Determine the [x, y] coordinate at the center of the cell enclosing the given text.  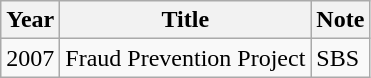
2007 [30, 58]
Note [340, 20]
Title [186, 20]
Year [30, 20]
SBS [340, 58]
Fraud Prevention Project [186, 58]
